Pinpoint the cell where the given text exists, returning its [x, y] midpoint coordinate. 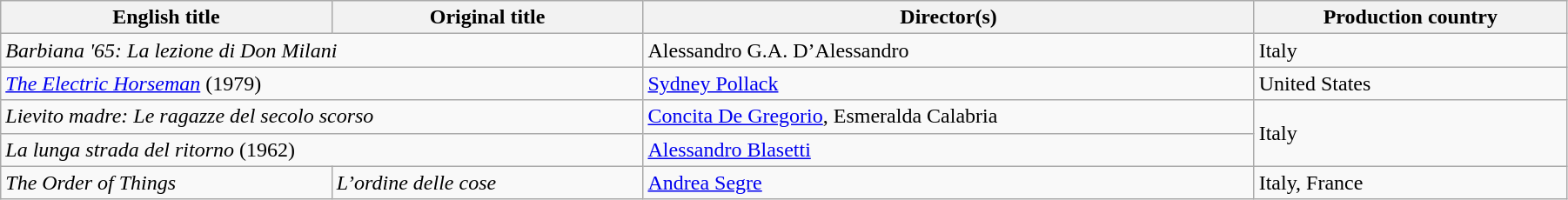
Concita De Gregorio, Esmeralda Calabria [948, 117]
English title [166, 17]
The Order of Things [166, 183]
Italy, France [1410, 183]
Alessandro G.A. D’Alessandro [948, 50]
La lunga strada del ritorno (1962) [322, 150]
Sydney Pollack [948, 83]
Director(s) [948, 17]
Alessandro Blasetti [948, 150]
Lievito madre: Le ragazze del secolo scorso [322, 117]
Barbiana '65: La lezione di Don Milani [322, 50]
The Electric Horseman (1979) [322, 83]
L’ordine delle cose [487, 183]
Original title [487, 17]
Production country [1410, 17]
Andrea Segre [948, 183]
United States [1410, 83]
